Return the (x, y) coordinate for the center point of the cell that contains the specified text.  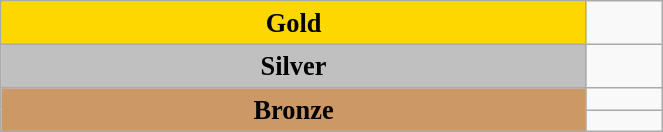
Gold (294, 22)
Silver (294, 66)
Bronze (294, 109)
